Find where the given text appears and provide that cell's center as (X, Y) coordinate. 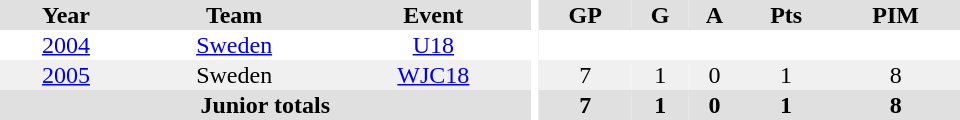
2005 (66, 75)
GP (585, 15)
U18 (433, 45)
PIM (896, 15)
G (660, 15)
WJC18 (433, 75)
Junior totals (265, 105)
Pts (786, 15)
A (714, 15)
2004 (66, 45)
Team (234, 15)
Year (66, 15)
Event (433, 15)
